Extract the [X, Y] coordinate from the center of the cell holding the provided text.  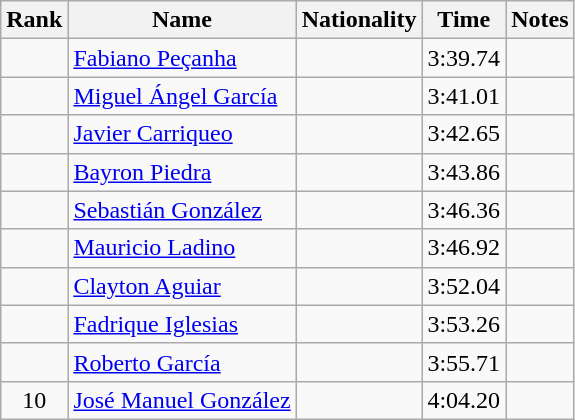
10 [34, 400]
Time [464, 20]
3:53.26 [464, 324]
3:46.92 [464, 248]
3:39.74 [464, 58]
Rank [34, 20]
Bayron Piedra [182, 172]
Sebastián González [182, 210]
José Manuel González [182, 400]
Clayton Aguiar [182, 286]
Roberto García [182, 362]
3:43.86 [464, 172]
Fadrique Iglesias [182, 324]
4:04.20 [464, 400]
3:52.04 [464, 286]
Nationality [359, 20]
3:55.71 [464, 362]
Name [182, 20]
Mauricio Ladino [182, 248]
Miguel Ángel García [182, 96]
3:46.36 [464, 210]
Notes [540, 20]
Javier Carriqueo [182, 134]
3:42.65 [464, 134]
Fabiano Peçanha [182, 58]
3:41.01 [464, 96]
